For the text-containing cell, return its midpoint in [x, y] coordinate format. 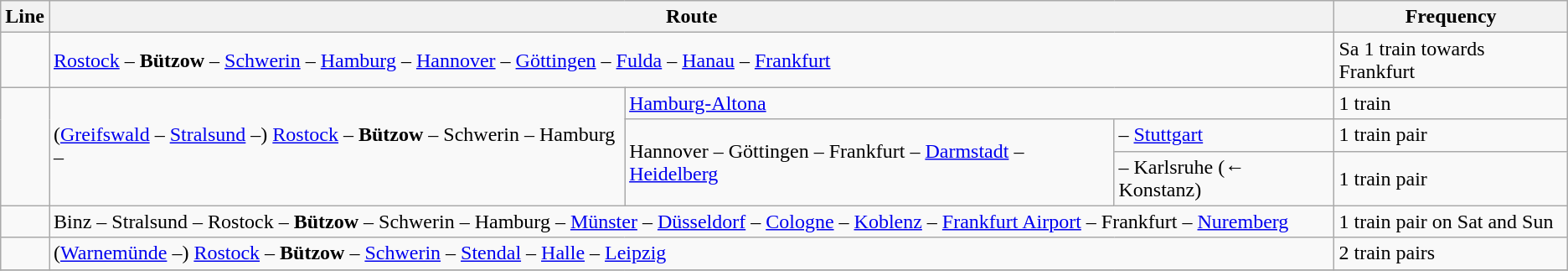
Hannover – Göttingen – Frankfurt – Darmstadt – Heidelberg [869, 163]
– Stuttgart [1225, 135]
1 train pair on Sat and Sun [1451, 221]
(Greifswald – Stralsund –) Rostock – Bützow – Schwerin – Hamburg – [337, 146]
– Karlsruhe (← Konstanz) [1225, 178]
(Warnemünde –) Rostock – Bützow – Schwerin – Stendal – Halle – Leipzig [691, 253]
2 train pairs [1451, 253]
Sa 1 train towards Frankfurt [1451, 60]
Line [25, 17]
Hamburg-Altona [980, 103]
Route [691, 17]
Frequency [1451, 17]
Binz – Stralsund – Rostock – Bützow – Schwerin – Hamburg – Münster – Düsseldorf – Cologne – Koblenz – Frankfurt Airport – Frankfurt – Nuremberg [691, 221]
1 train [1451, 103]
Rostock – Bützow – Schwerin – Hamburg – Hannover – Göttingen – Fulda – Hanau – Frankfurt [691, 60]
